Output the (x, y) coordinate of the center of the cell containing the given text.  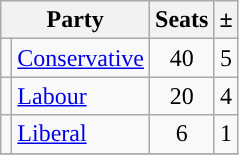
6 (182, 134)
4 (226, 96)
Party (76, 20)
Liberal (81, 134)
Labour (81, 96)
1 (226, 134)
40 (182, 58)
Seats (182, 20)
Conservative (81, 58)
20 (182, 96)
5 (226, 58)
± (226, 20)
